Locate the cell with the specified text and output its [x, y] center coordinate. 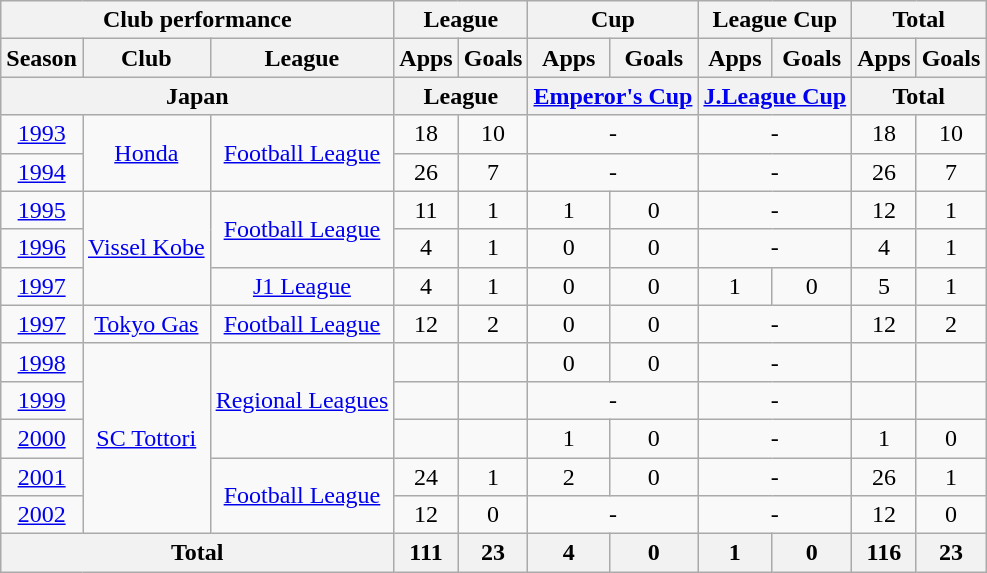
116 [884, 553]
SC Tottori [146, 438]
Season [42, 58]
2000 [42, 438]
Tokyo Gas [146, 324]
1998 [42, 362]
League Cup [775, 20]
1995 [42, 210]
111 [426, 553]
Cup [613, 20]
5 [884, 286]
J.League Cup [775, 96]
Regional Leagues [302, 400]
1996 [42, 248]
24 [426, 477]
2002 [42, 515]
Japan [198, 96]
Vissel Kobe [146, 248]
11 [426, 210]
1994 [42, 172]
Emperor's Cup [613, 96]
J1 League [302, 286]
1993 [42, 134]
2001 [42, 477]
Club performance [198, 20]
1999 [42, 400]
Honda [146, 153]
Club [146, 58]
